Provide the (x, y) coordinate of the cell's center where the given text is located.  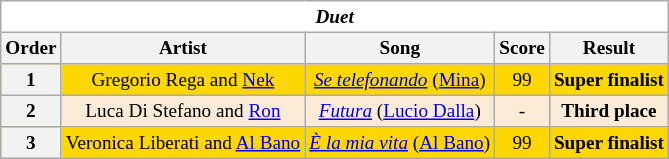
2 (31, 111)
Se telefonando (Mina) (400, 80)
Artist (183, 48)
3 (31, 143)
Futura (Lucio Dalla) (400, 111)
Third place (608, 111)
Result (608, 48)
Order (31, 48)
È la mia vita (Al Bano) (400, 143)
Song (400, 48)
1 (31, 80)
- (522, 111)
Luca Di Stefano and Ron (183, 111)
Score (522, 48)
Duet (335, 17)
Gregorio Rega and Nek (183, 80)
Veronica Liberati and Al Bano (183, 143)
